Scan for the cell matching the given text and deliver its [X, Y] coordinate at center. 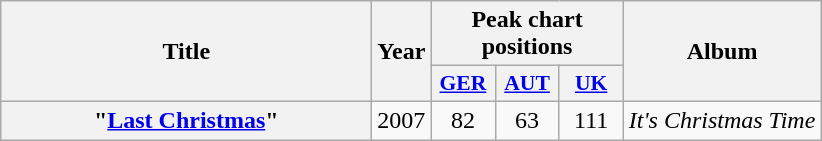
AUT [527, 84]
63 [527, 120]
It's Christmas Time [722, 120]
Album [722, 52]
Year [402, 52]
Title [186, 52]
UK [591, 84]
"Last Christmas" [186, 120]
Peak chart positions [527, 34]
82 [463, 120]
2007 [402, 120]
111 [591, 120]
GER [463, 84]
